Pinpoint the cell where the given text exists, returning its (X, Y) midpoint coordinate. 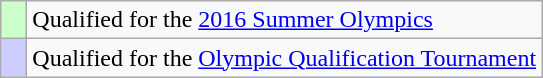
Qualified for the 2016 Summer Olympics (284, 20)
Qualified for the Olympic Qualification Tournament (284, 58)
